Detect which cell encompasses the target text, then output its (X, Y) center coordinate. 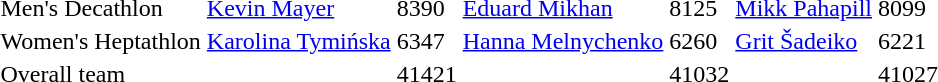
Karolina Tymińska (298, 41)
Hanna Melnychenko (563, 41)
6347 (426, 41)
Grit Šadeiko (804, 41)
6260 (700, 41)
